Locate the cell with the specified text and output its (X, Y) center coordinate. 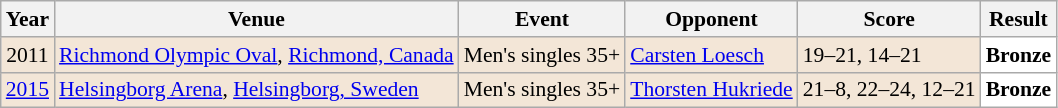
21–8, 22–24, 12–21 (890, 90)
Score (890, 19)
19–21, 14–21 (890, 55)
Thorsten Hukriede (712, 90)
Richmond Olympic Oval, Richmond, Canada (256, 55)
Opponent (712, 19)
2011 (28, 55)
Event (542, 19)
Venue (256, 19)
Carsten Loesch (712, 55)
Year (28, 19)
2015 (28, 90)
Result (1019, 19)
Helsingborg Arena, Helsingborg, Sweden (256, 90)
